Identify which cell holds the provided text, then report its (x, y) central coordinate. 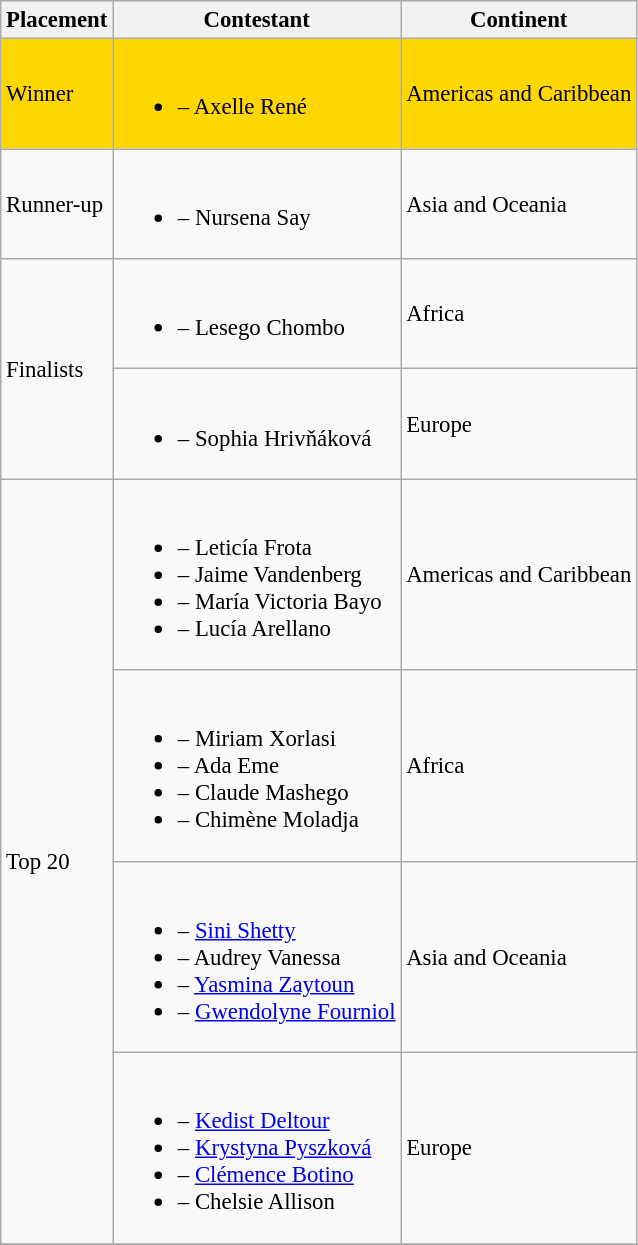
– Nursena Say (257, 204)
– Miriam Xorlasi – Ada Eme – Claude Mashego – Chimène Moladja (257, 766)
– Sophia Hrivňáková (257, 424)
Placement (57, 20)
Finalists (57, 369)
Contestant (257, 20)
– Leticía Frota – Jaime Vandenberg – María Victoria Bayo – Lucía Arellano (257, 574)
Winner (57, 94)
Top 20 (57, 862)
– Kedist Deltour – Krystyna Pyszková – Clémence Botino – Chelsie Allison (257, 1148)
– Axelle René (257, 94)
– Sini Shetty – Audrey Vanessa – Yasmina Zaytoun – Gwendolyne Fourniol (257, 956)
– Lesego Chombo (257, 314)
Runner-up (57, 204)
Continent (519, 20)
